Return (X, Y) of the center of cell containing provided text 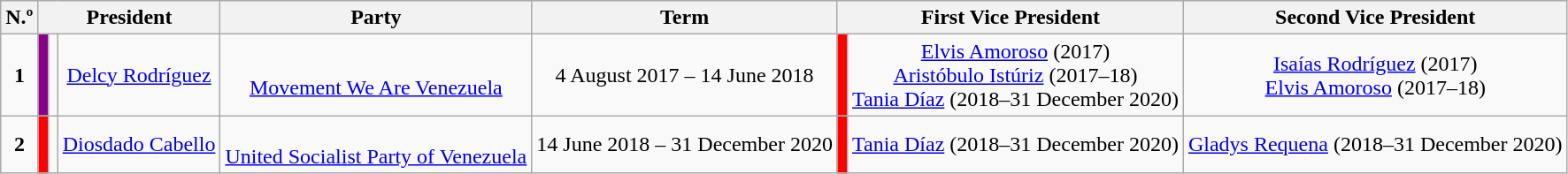
4 August 2017 – 14 June 2018 (685, 75)
Second Vice President (1375, 18)
Movement We Are Venezuela (376, 75)
Elvis Amoroso (2017) Aristóbulo Istúriz (2017–18) Tania Díaz (2018–31 December 2020) (1015, 75)
2 (19, 145)
Gladys Requena (2018–31 December 2020) (1375, 145)
Isaías Rodríguez (2017) Elvis Amoroso (2017–18) (1375, 75)
Diosdado Cabello (139, 145)
First Vice President (1011, 18)
1 (19, 75)
N.º (19, 18)
United Socialist Party of Venezuela (376, 145)
14 June 2018 – 31 December 2020 (685, 145)
Tania Díaz (2018–31 December 2020) (1015, 145)
Party (376, 18)
Term (685, 18)
Delcy Rodríguez (139, 75)
President (129, 18)
